Determine the [X, Y] coordinate at the center of the cell enclosing the given text.  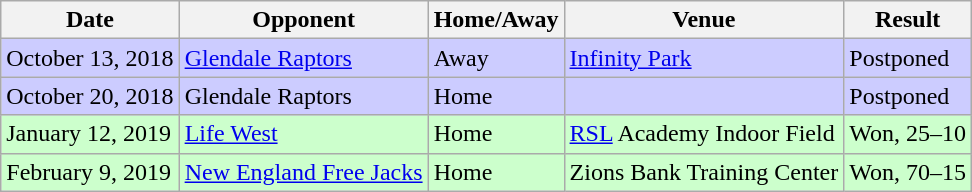
Won, 70–15 [908, 172]
Life West [304, 134]
Opponent [304, 20]
New England Free Jacks [304, 172]
January 12, 2019 [90, 134]
Away [496, 58]
Result [908, 20]
October 20, 2018 [90, 96]
Infinity Park [704, 58]
February 9, 2019 [90, 172]
Date [90, 20]
Won, 25–10 [908, 134]
RSL Academy Indoor Field [704, 134]
Home/Away [496, 20]
Venue [704, 20]
October 13, 2018 [90, 58]
Zions Bank Training Center [704, 172]
